Search for the cell housing the specified text and yield its (x, y) center coordinate. 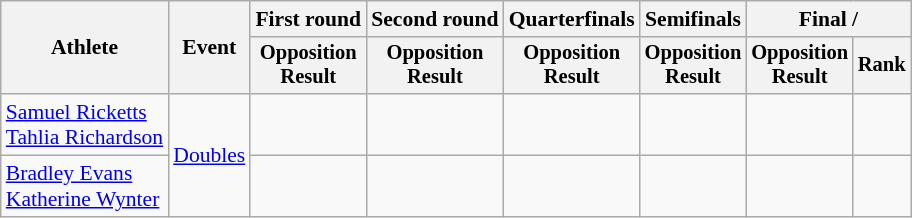
Rank (882, 66)
Doubles (209, 155)
Quarterfinals (572, 19)
Bradley EvansKatherine Wynter (84, 186)
Event (209, 48)
First round (308, 19)
Final / (828, 19)
Semifinals (694, 19)
Athlete (84, 48)
Second round (435, 19)
Samuel RickettsTahlia Richardson (84, 124)
